Output the [x, y] coordinate of the center of the cell containing the given text.  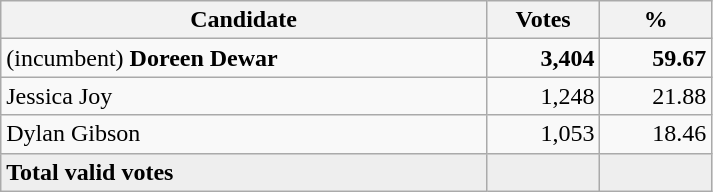
1,248 [543, 96]
1,053 [543, 134]
Candidate [244, 20]
59.67 [656, 58]
(incumbent) Doreen Dewar [244, 58]
18.46 [656, 134]
Total valid votes [244, 172]
Votes [543, 20]
21.88 [656, 96]
Dylan Gibson [244, 134]
Jessica Joy [244, 96]
% [656, 20]
3,404 [543, 58]
